Identify which cell holds the provided text, then report its [X, Y] central coordinate. 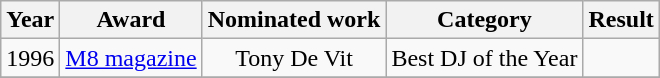
Category [484, 20]
Tony De Vit [294, 58]
Nominated work [294, 20]
Award [131, 20]
Year [30, 20]
M8 magazine [131, 58]
Result [621, 20]
1996 [30, 58]
Best DJ of the Year [484, 58]
